Detect which cell encompasses the target text, then output its [X, Y] center coordinate. 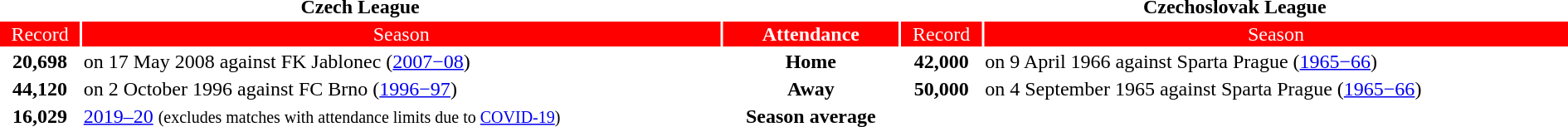
20,698 [40, 61]
on 17 May 2008 against FK Jablonec (2007−08) [402, 61]
50,000 [942, 89]
on 9 April 1966 against Sparta Prague (1965−66) [1276, 61]
on 2 October 1996 against FC Brno (1996−97) [402, 89]
Attendance [811, 34]
Away [811, 89]
on 4 September 1965 against Sparta Prague (1965−66) [1276, 89]
44,120 [40, 89]
42,000 [942, 61]
Home [811, 61]
